For the text-containing cell, return its midpoint in (X, Y) coordinate format. 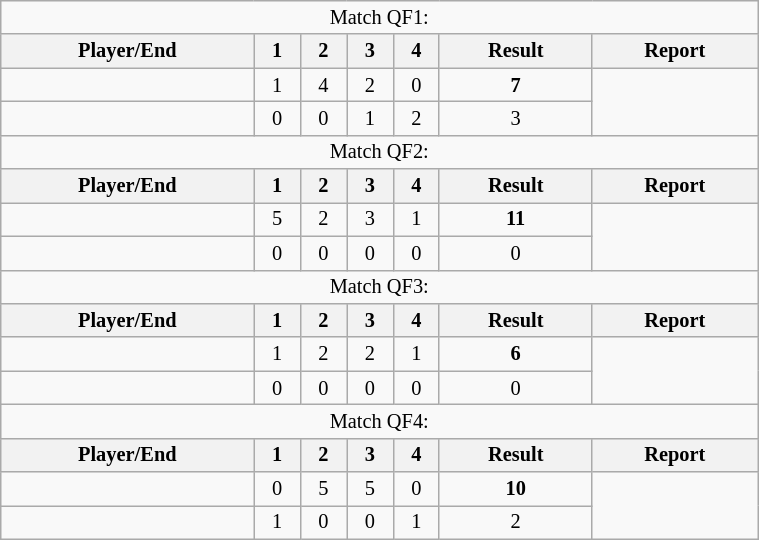
Match QF2: (380, 152)
Match QF3: (380, 287)
11 (515, 219)
7 (515, 85)
Match QF4: (380, 421)
Match QF1: (380, 17)
10 (515, 489)
6 (515, 354)
